Extract the [x, y] coordinate from the center of the cell holding the provided text.  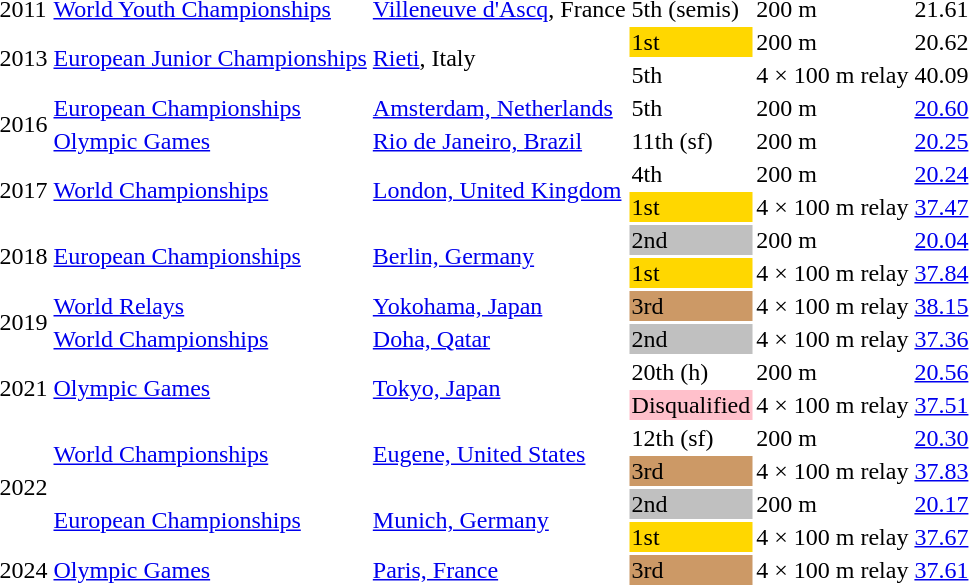
Amsterdam, Netherlands [499, 108]
Rio de Janeiro, Brazil [499, 141]
12th (sf) [691, 438]
World Relays [210, 306]
Paris, France [499, 570]
London, United Kingdom [499, 190]
4th [691, 174]
Doha, Qatar [499, 339]
Rieti, Italy [499, 58]
Disqualified [691, 405]
11th (sf) [691, 141]
20th (h) [691, 372]
Munich, Germany [499, 520]
European Junior Championships [210, 58]
Yokohama, Japan [499, 306]
Berlin, Germany [499, 256]
Tokyo, Japan [499, 388]
Eugene, United States [499, 454]
